Return the [x, y] coordinate for the center point of the cell that contains the specified text.  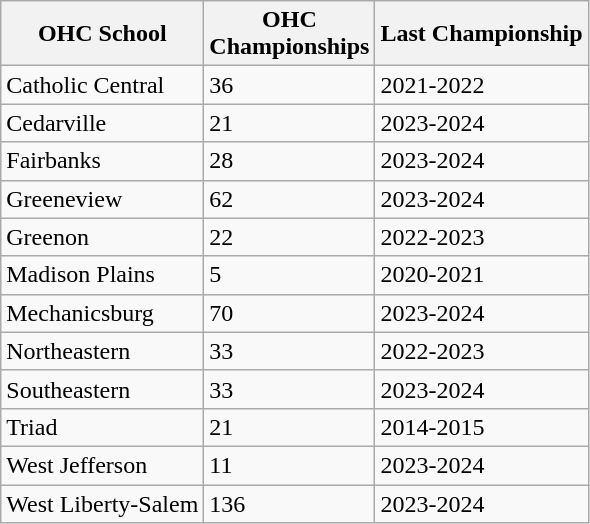
Greenon [102, 237]
28 [290, 161]
OHCChampionships [290, 34]
Catholic Central [102, 85]
Madison Plains [102, 275]
136 [290, 503]
Southeastern [102, 389]
36 [290, 85]
West Liberty-Salem [102, 503]
Cedarville [102, 123]
2020-2021 [482, 275]
2021-2022 [482, 85]
Greeneview [102, 199]
70 [290, 313]
West Jefferson [102, 465]
22 [290, 237]
Last Championship [482, 34]
11 [290, 465]
Triad [102, 427]
5 [290, 275]
62 [290, 199]
Northeastern [102, 351]
2014-2015 [482, 427]
OHC School [102, 34]
Fairbanks [102, 161]
Mechanicsburg [102, 313]
